Output the (X, Y) coordinate of the center of the cell containing the given text.  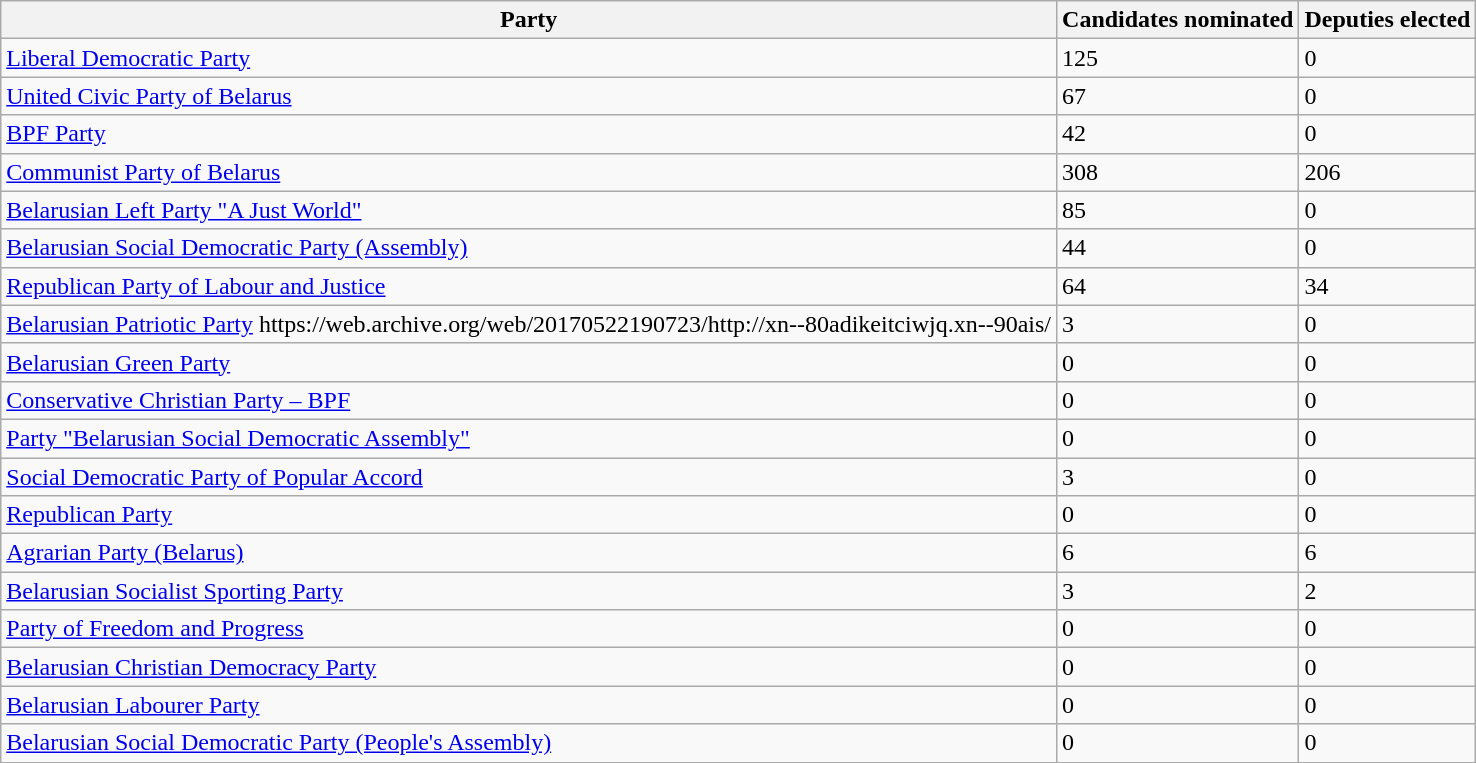
Deputies elected (1388, 20)
Belarusian Social Democratic Party (Assembly) (529, 248)
34 (1388, 286)
Republican Party (529, 515)
Candidates nominated (1178, 20)
Republican Party of Labour and Justice (529, 286)
308 (1178, 172)
64 (1178, 286)
Belarusian Patriotic Party https://web.archive.org/web/20170522190723/http://xn--80adikeitciwjq.xn--90ais/ (529, 324)
United Civic Party of Belarus (529, 96)
Conservative Christian Party – BPF (529, 400)
85 (1178, 210)
Agrarian Party (Belarus) (529, 553)
Communist Party of Belarus (529, 172)
Belarusian Labourer Party (529, 705)
42 (1178, 134)
Social Democratic Party of Popular Accord (529, 477)
2 (1388, 591)
Liberal Democratic Party (529, 58)
Belarusian Socialist Sporting Party (529, 591)
Belarusian Christian Democracy Party (529, 667)
Belarusian Social Democratic Party (People's Assembly) (529, 743)
Party "Belarusian Social Democratic Assembly" (529, 438)
BPF Party (529, 134)
Party (529, 20)
67 (1178, 96)
125 (1178, 58)
44 (1178, 248)
Party of Freedom and Progress (529, 629)
206 (1388, 172)
Belarusian Left Party "A Just World" (529, 210)
Belarusian Green Party (529, 362)
